Pinpoint the cell where the given text exists, returning its [X, Y] midpoint coordinate. 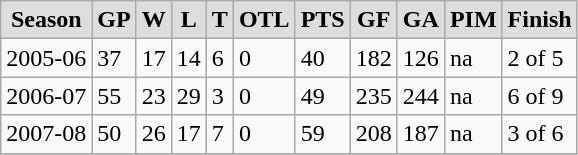
7 [220, 134]
6 of 9 [540, 96]
T [220, 20]
W [154, 20]
2 of 5 [540, 58]
2006-07 [46, 96]
3 [220, 96]
55 [114, 96]
49 [322, 96]
Season [46, 20]
26 [154, 134]
2007-08 [46, 134]
GA [420, 20]
6 [220, 58]
40 [322, 58]
GP [114, 20]
14 [188, 58]
29 [188, 96]
50 [114, 134]
PIM [473, 20]
208 [374, 134]
3 of 6 [540, 134]
59 [322, 134]
244 [420, 96]
L [188, 20]
OTL [264, 20]
PTS [322, 20]
187 [420, 134]
2005-06 [46, 58]
235 [374, 96]
23 [154, 96]
GF [374, 20]
37 [114, 58]
126 [420, 58]
Finish [540, 20]
182 [374, 58]
